Return [x, y] of the center of cell containing provided text 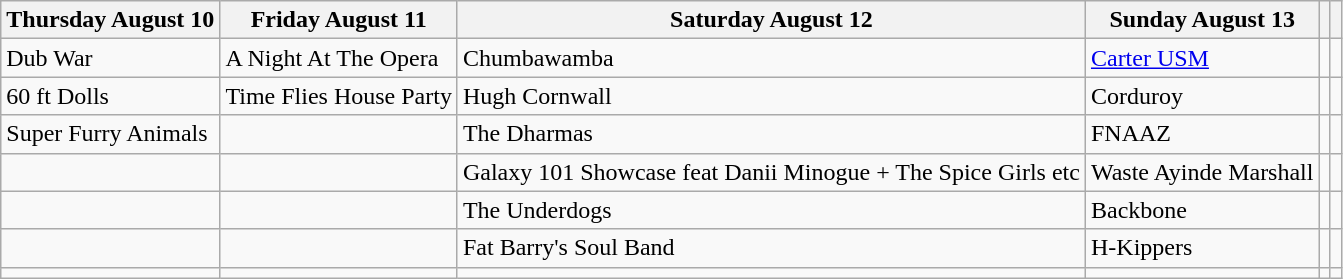
Super Furry Animals [110, 134]
Corduroy [1202, 96]
The Underdogs [771, 210]
Dub War [110, 58]
Friday August 11 [339, 20]
Backbone [1202, 210]
The Dharmas [771, 134]
Carter USM [1202, 58]
Chumbawamba [771, 58]
A Night At The Opera [339, 58]
60 ft Dolls [110, 96]
Thursday August 10 [110, 20]
H-Kippers [1202, 248]
Saturday August 12 [771, 20]
Time Flies House Party [339, 96]
Waste Ayinde Marshall [1202, 172]
Galaxy 101 Showcase feat Danii Minogue + The Spice Girls etc [771, 172]
FNAAZ [1202, 134]
Sunday August 13 [1202, 20]
Fat Barry's Soul Band [771, 248]
Hugh Cornwall [771, 96]
